Return (X, Y) of the center of cell containing provided text 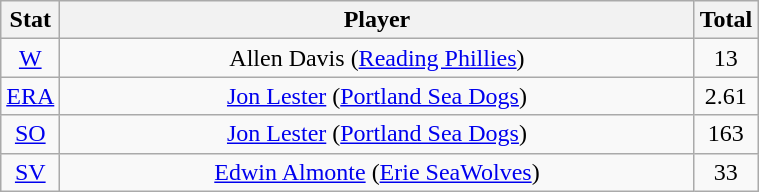
Edwin Almonte (Erie SeaWolves) (377, 172)
13 (726, 58)
Allen Davis (Reading Phillies) (377, 58)
Player (377, 20)
Stat (30, 20)
SO (30, 134)
Total (726, 20)
33 (726, 172)
W (30, 58)
SV (30, 172)
163 (726, 134)
2.61 (726, 96)
ERA (30, 96)
